Capture the cell that displays the provided text and extract its (x, y) central coordinate. 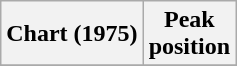
Peak position (189, 34)
Chart (1975) (72, 34)
